Find where the given text appears and provide that cell's center as [X, Y] coordinate. 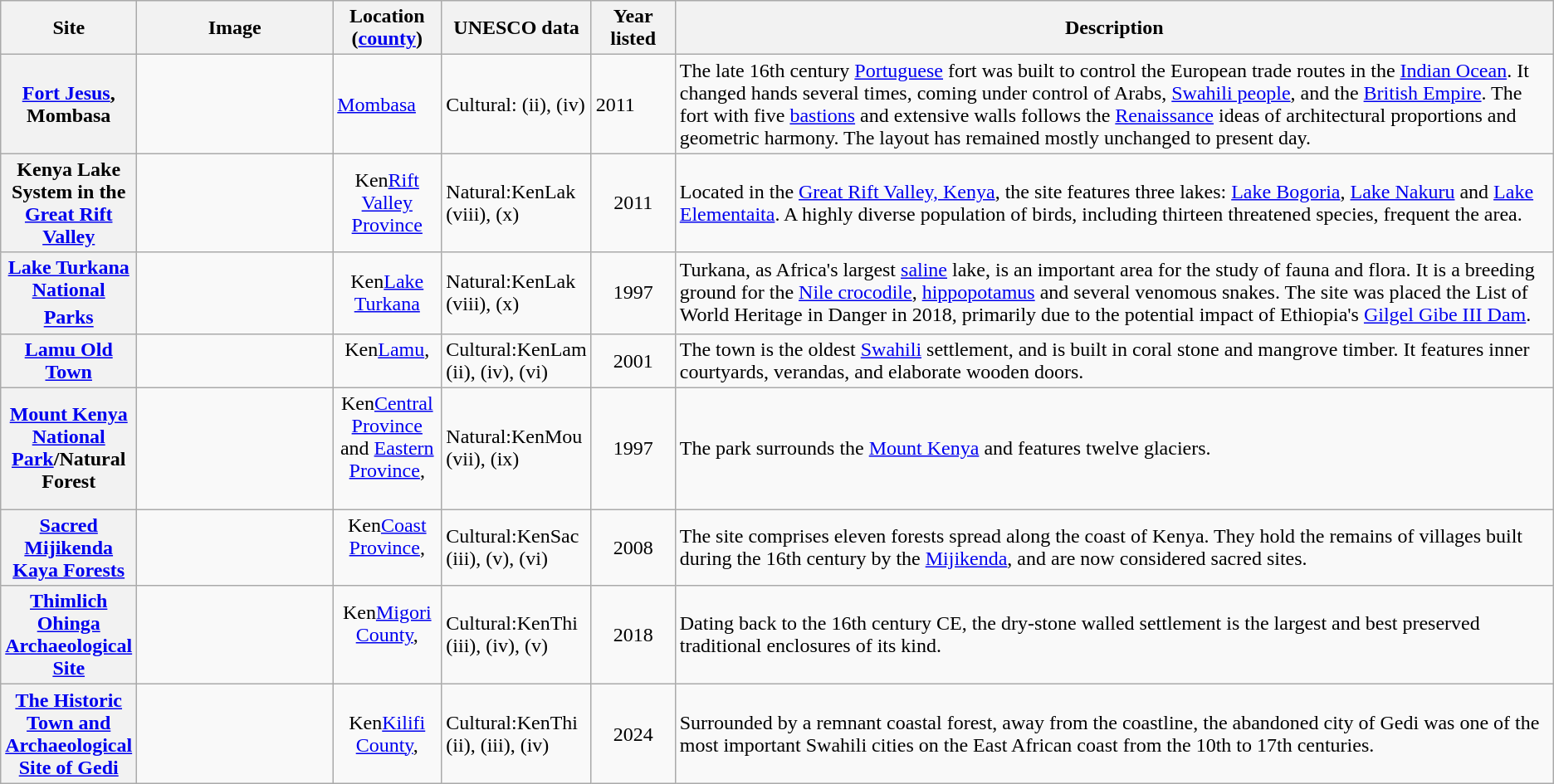
Description [1114, 28]
Cultural:KenSac(iii), (v), (vi) [516, 548]
Cultural:KenLam(ii), (iv), (vi) [516, 360]
UNESCO data [516, 28]
Fort Jesus, Mombasa [69, 105]
Thimlich Ohinga Archaeological Site [69, 635]
KenCoast Province, [387, 548]
KenLamu, [387, 360]
KenKilifi County, [387, 733]
Kenya Lake System in the Great Rift Valley [69, 202]
Year listed [633, 28]
Natural:KenMou(vii), (ix) [516, 449]
Lake Turkana National Parks [69, 294]
2001 [633, 360]
The park surrounds the Mount Kenya and features twelve glaciers. [1114, 449]
KenLake Turkana [387, 294]
The Historic Town and Archaeological Site of Gedi [69, 733]
KenRift Valley Province [387, 202]
KenMigori County, [387, 635]
Cultural: (ii), (iv) [516, 105]
Mount Kenya National Park/Natural Forest [69, 449]
Site [69, 28]
KenCentral Provinceand Eastern Province, [387, 449]
2018 [633, 635]
Sacred Mijikenda Kaya Forests [69, 548]
2008 [633, 548]
Image [235, 28]
2024 [633, 733]
Cultural:KenThi(ii), (iii), (iv) [516, 733]
Location (county) [387, 28]
Dating back to the 16th century CE, the dry-stone walled settlement is the largest and best preserved traditional enclosures of its kind. [1114, 635]
Lamu Old Town [69, 360]
Mombasa [387, 105]
Cultural:KenThi(iii), (iv), (v) [516, 635]
